Extract the [X, Y] coordinate from the center of the cell holding the provided text.  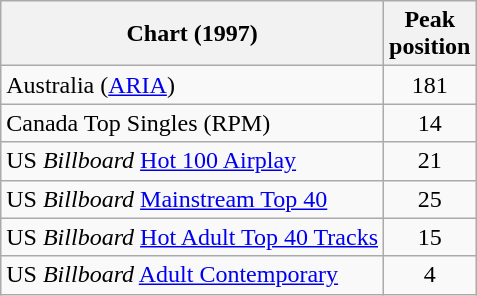
US Billboard Mainstream Top 40 [192, 199]
US Billboard Hot Adult Top 40 Tracks [192, 237]
21 [430, 161]
US Billboard Hot 100 Airplay [192, 161]
US Billboard Adult Contemporary [192, 275]
25 [430, 199]
181 [430, 85]
Canada Top Singles (RPM) [192, 123]
14 [430, 123]
15 [430, 237]
Peakposition [430, 34]
Australia (ARIA) [192, 85]
4 [430, 275]
Chart (1997) [192, 34]
